Identify which cell holds the provided text, then report its (X, Y) central coordinate. 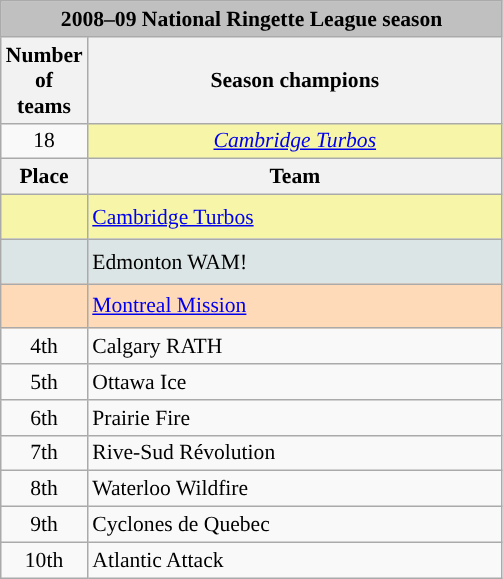
Season champions (294, 80)
Calgary RATH (294, 347)
2008–09 National Ringette League season (252, 19)
6th (44, 418)
Waterloo Wildfire (294, 489)
Ottawa Ice (294, 382)
Atlantic Attack (294, 560)
5th (44, 382)
Number of teams (44, 80)
Montreal Mission (294, 306)
7th (44, 453)
Cyclones de Quebec (294, 525)
4th (44, 347)
10th (44, 560)
8th (44, 489)
Edmonton WAM! (294, 262)
Rive-Sud Révolution (294, 453)
9th (44, 525)
18 (44, 141)
Prairie Fire (294, 418)
Team (294, 177)
Place (44, 177)
